Provide the (X, Y) coordinate of the cell's center where the given text is located.  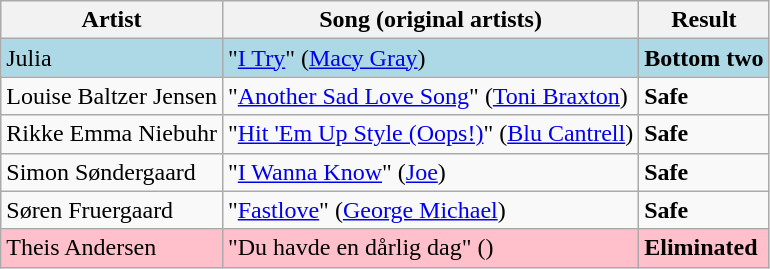
Rikke Emma Niebuhr (112, 134)
Theis Andersen (112, 248)
Song (original artists) (430, 20)
Eliminated (704, 248)
"Hit 'Em Up Style (Oops!)" (Blu Cantrell) (430, 134)
Julia (112, 58)
"Fastlove" (George Michael) (430, 210)
Result (704, 20)
Louise Baltzer Jensen (112, 96)
Artist (112, 20)
Simon Søndergaard (112, 172)
Søren Fruergaard (112, 210)
"I Try" (Macy Gray) (430, 58)
"Another Sad Love Song" (Toni Braxton) (430, 96)
Bottom two (704, 58)
"I Wanna Know" (Joe) (430, 172)
"Du havde en dårlig dag" () (430, 248)
